Pinpoint the cell where the given text exists, returning its [X, Y] midpoint coordinate. 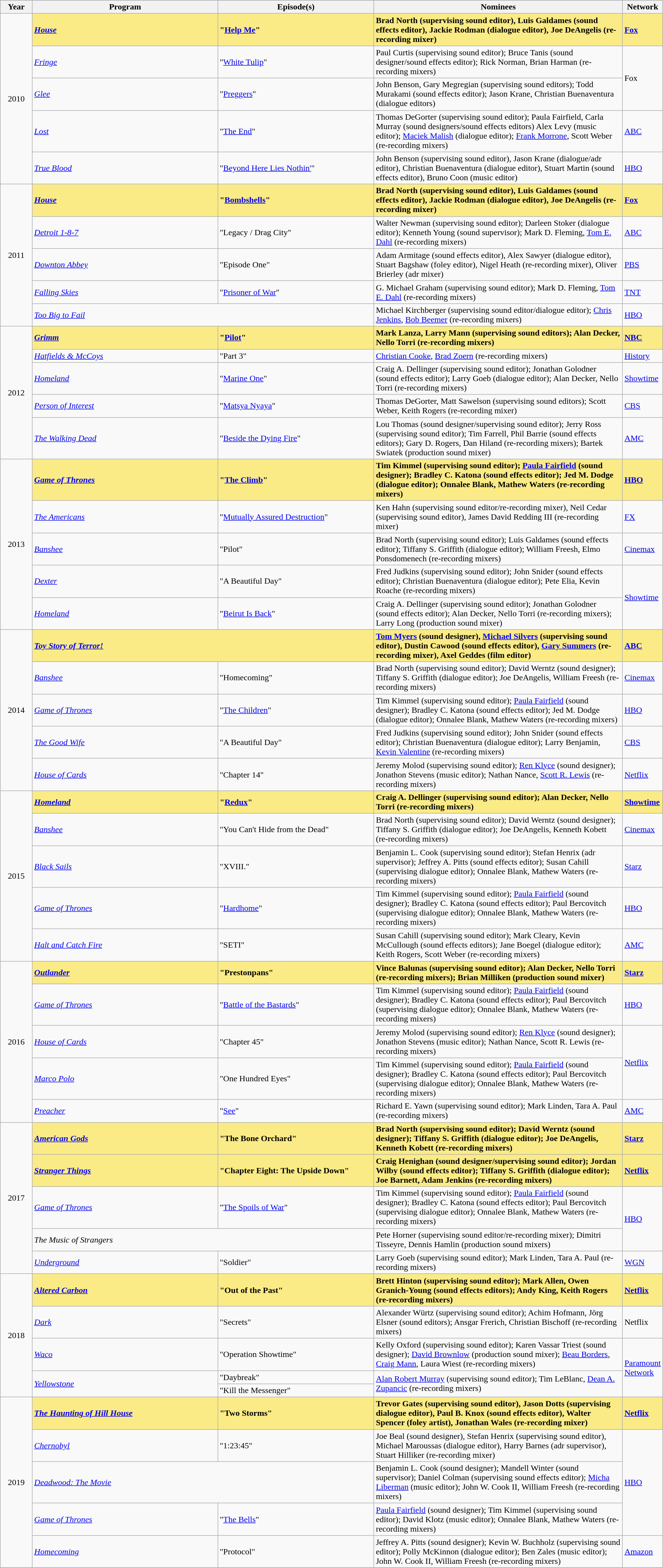
"Two Storms" [296, 1413]
Person of Interest [125, 406]
2018 [16, 1335]
"The Bells" [296, 1519]
Alexander Würtz (supervising sound editor); Achim Hofmann, Jörg Elsner (sound editors); Ansgar Frerich, Christian Bischoff (re-recording mixers) [498, 1322]
Christian Cooke, Brad Zoern (re-recording mixers) [498, 356]
"Kill the Messenger" [296, 1391]
Underground [125, 1263]
Michael Kirchberger (supervising sound editor/dialogue editor); Chris Jenkins, Bob Beemer (re-recording mixers) [498, 315]
"Preggers" [296, 94]
Fringe [125, 62]
"Marine One" [296, 379]
Dexter [125, 581]
The Good Wife [125, 742]
Dark [125, 1322]
American Gods [125, 1138]
TNT [643, 292]
"Redux" [296, 802]
Nominees [498, 7]
"Legacy / Drag City" [296, 232]
Hatfields & McCoys [125, 356]
"One Hundred Eyes" [296, 1078]
"Protocol" [296, 1552]
Black Sails [125, 866]
"Beyond Here Lies Nothin'" [296, 168]
The Americans [125, 517]
"You Can't Hide from the Dead" [296, 829]
Pete Horner (supervising sound editor/re-recording mixer); Dimitri Tisseyre, Dennis Hamlin (production sound mixers) [498, 1239]
"Daybreak" [296, 1377]
Downton Abbey [125, 265]
"Soldier" [296, 1263]
Brett Hinton (supervising sound editor); Mark Allen, Owen Granich-Young (sound effects editors); Andy King, Keith Rogers (re-recording mixers) [498, 1290]
2010 [16, 99]
NBC [643, 337]
"The Spoils of War" [296, 1207]
Altered Carbon [125, 1290]
Vince Balunas (supervising sound editor); Alan Decker, Nello Torri (re-recording mixers); Brian Milliken (production sound mixer) [498, 973]
Paramount Network [643, 1367]
2015 [16, 876]
"Prisoner of War" [296, 292]
Network [643, 7]
Falling Skies [125, 292]
Chernobyl [125, 1446]
"The Climb" [296, 480]
Glee [125, 94]
Detroit 1-8-7 [125, 232]
2013 [16, 544]
The Haunting of Hill House [125, 1413]
"Matsya Nyaya" [296, 406]
"White Tulip" [296, 62]
Waco [125, 1354]
2011 [16, 255]
2017 [16, 1198]
Lost [125, 131]
Episode(s) [296, 7]
"Chapter 45" [296, 1042]
2012 [16, 393]
"The Bone Orchard" [296, 1138]
John Benson, Gary Megregian (supervising sound editors); Todd Murakami (sound effects editor); Jason Krane, Christian Buenaventura (dialogue editors) [498, 94]
Year [16, 7]
FX [643, 517]
"Prestonpans" [296, 973]
Ken Hahn (supervising sound editor/re-recording mixer), Neil Cedar (supervising sound editor), James David Redding III (re-recording mixer) [498, 517]
"Hardhome" [296, 908]
"SETI" [296, 945]
"The End" [296, 131]
Stranger Things [125, 1170]
Thomas DeGorter, Matt Sawelson (supervising sound editors); Scott Weber, Keith Rogers (re-recording mixer) [498, 406]
Yellowstone [125, 1384]
Craig A. Dellinger (supervising sound editor); Alan Decker, Nello Torri (re-recording mixers) [498, 802]
"Battle of the Bastards" [296, 1005]
G. Michael Graham (supervising sound editor); Mark D. Fleming, Tom E. Dahl (re-recording mixers) [498, 292]
The Music of Strangers [203, 1239]
2019 [16, 1482]
Amazon [643, 1552]
"Chapter 14" [296, 774]
True Blood [125, 168]
"Episode One" [296, 265]
"Part 3" [296, 356]
"Out of the Past" [296, 1290]
PBS [643, 265]
Too Big to Fail [203, 315]
Program [125, 7]
Marco Polo [125, 1078]
"Secrets" [296, 1322]
"Bombshells" [296, 200]
Toy Story of Terror! [203, 646]
"Operation Showtime" [296, 1354]
Alan Robert Murray (supervising sound editor); Tim LeBlanc, Dean A. Zupancic (re-recording mixers) [498, 1384]
2016 [16, 1042]
"Homecoming" [296, 678]
"Chapter Eight: The Upside Down" [296, 1170]
"XVIII." [296, 866]
"1:23:45" [296, 1446]
Outlander [125, 973]
Richard E. Yawn (supervising sound editor); Mark Linden, Tara A. Paul (re-recording mixers) [498, 1111]
"Beside the Dying Fire" [296, 438]
Deadwood: The Movie [203, 1482]
The Walking Dead [125, 438]
Halt and Catch Fire [125, 945]
"Mutually Assured Destruction" [296, 517]
"See" [296, 1111]
Preacher [125, 1111]
WGN [643, 1263]
"The Children" [296, 710]
"Help Me" [296, 30]
Grimm [125, 337]
Homecoming [125, 1552]
Mark Lanza, Larry Mann (supervising sound editors); Alan Decker, Nello Torri (re-recording mixers) [498, 337]
Larry Goeb (supervising sound editor); Mark Linden, Tara A. Paul (re-recording mixers) [498, 1263]
Paul Curtis (supervising sound editor); Bruce Tanis (sound designer/sound effects editor); Rick Norman, Brian Harman (re-recording mixers) [498, 62]
"Beirut Is Back" [296, 613]
History [643, 356]
2014 [16, 710]
